Return [X, Y] of the center of cell containing provided text 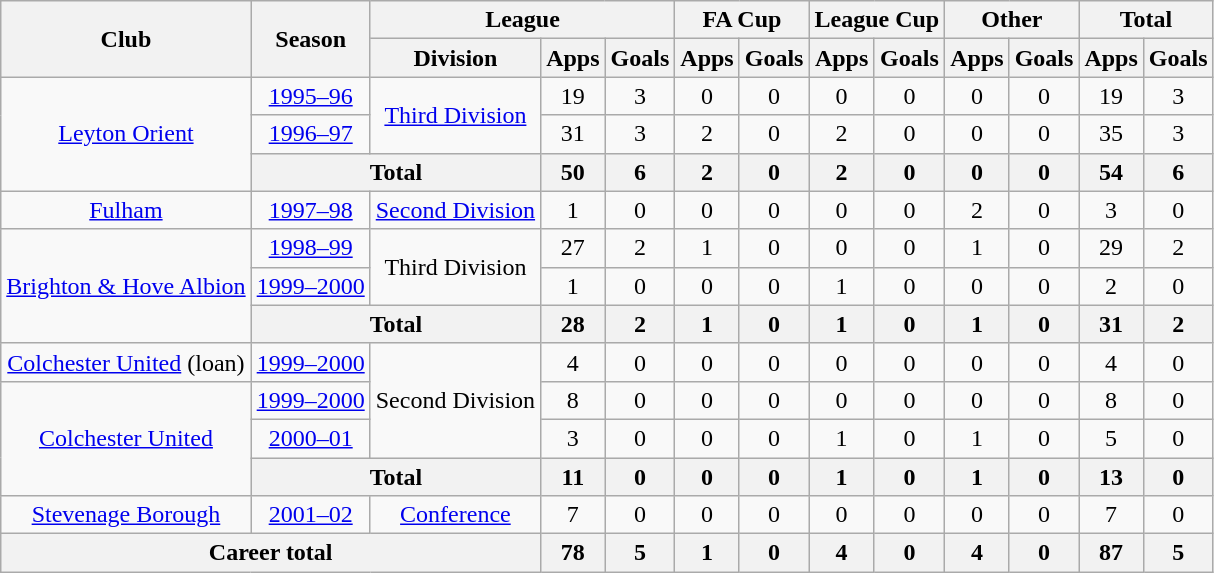
54 [1111, 172]
1995–96 [310, 96]
27 [573, 248]
Colchester United (loan) [126, 362]
Career total [271, 553]
2000–01 [310, 438]
Division [455, 58]
29 [1111, 248]
1996–97 [310, 134]
50 [573, 172]
Other [1012, 20]
28 [573, 324]
Brighton & Hove Albion [126, 286]
1997–98 [310, 210]
13 [1111, 477]
Colchester United [126, 438]
Club [126, 39]
1998–99 [310, 248]
Season [310, 39]
Leyton Orient [126, 134]
Stevenage Borough [126, 515]
Fulham [126, 210]
FA Cup [742, 20]
87 [1111, 553]
League [522, 20]
11 [573, 477]
35 [1111, 134]
2001–02 [310, 515]
Conference [455, 515]
78 [573, 553]
League Cup [877, 20]
